Capture the cell that displays the provided text and extract its [x, y] central coordinate. 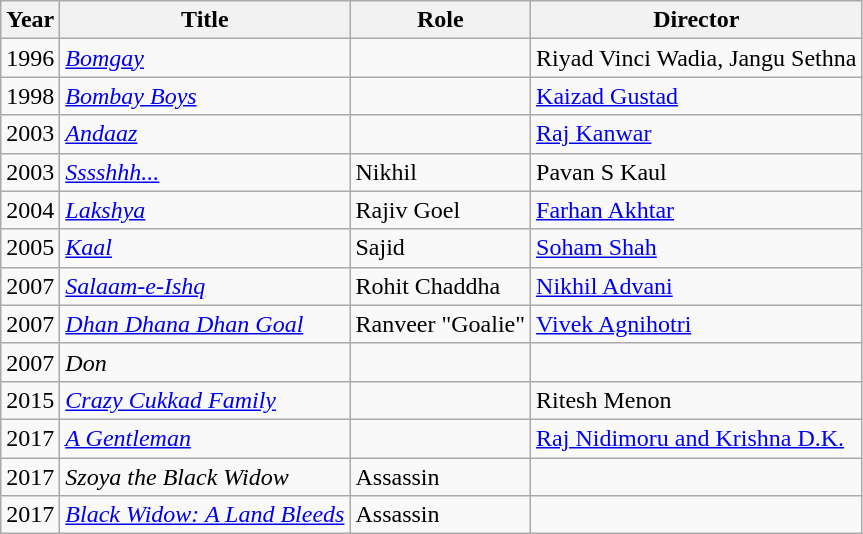
Rajiv Goel [440, 210]
Ritesh Menon [696, 400]
Kaal [205, 248]
Bombay Boys [205, 96]
2004 [30, 210]
Pavan S Kaul [696, 172]
Salaam-e-Ishq [205, 286]
Bomgay [205, 58]
Lakshya [205, 210]
Nikhil [440, 172]
Riyad Vinci Wadia, Jangu Sethna [696, 58]
Sssshhh... [205, 172]
Szoya the Black Widow [205, 477]
Director [696, 20]
Andaaz [205, 134]
2015 [30, 400]
Role [440, 20]
Soham Shah [696, 248]
Farhan Akhtar [696, 210]
Ranveer "Goalie" [440, 324]
Nikhil Advani [696, 286]
Sajid [440, 248]
Don [205, 362]
Raj Nidimoru and Krishna D.K. [696, 438]
Title [205, 20]
Rohit Chaddha [440, 286]
1998 [30, 96]
Vivek Agnihotri [696, 324]
Year [30, 20]
A Gentleman [205, 438]
2005 [30, 248]
Kaizad Gustad [696, 96]
Black Widow: A Land Bleeds [205, 515]
1996 [30, 58]
Raj Kanwar [696, 134]
Crazy Cukkad Family [205, 400]
Dhan Dhana Dhan Goal [205, 324]
